Scan for the cell matching the given text and deliver its (x, y) coordinate at center. 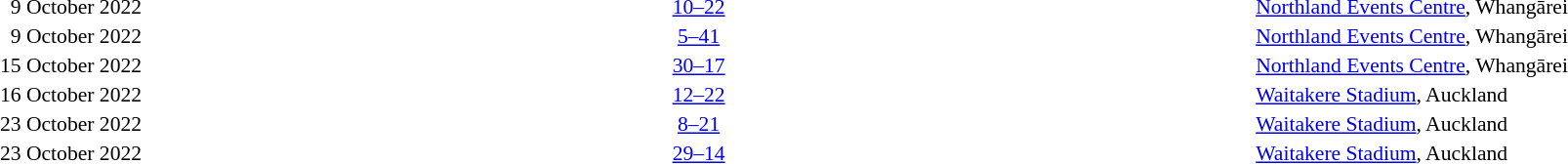
12–22 (699, 95)
30–17 (699, 65)
8–21 (699, 124)
5–41 (699, 36)
